Determine the (x, y) coordinate at the center of the cell enclosing the given text.  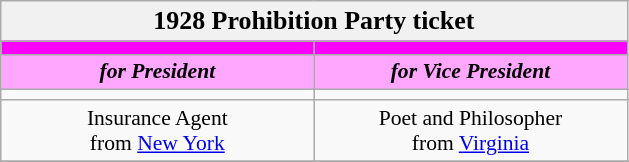
Poet and Philosopherfrom Virginia (470, 130)
1928 Prohibition Party ticket (314, 21)
for President (158, 72)
for Vice President (470, 72)
Insurance Agentfrom New York (158, 130)
